From the cell containing the given text, extract its center point as (X, Y) coordinate. 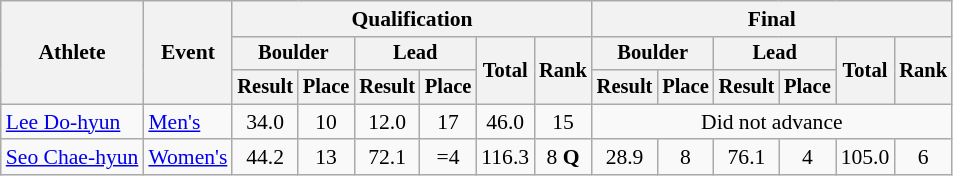
76.1 (747, 158)
=4 (448, 158)
28.9 (625, 158)
Athlete (72, 52)
34.0 (265, 122)
15 (563, 122)
46.0 (505, 122)
10 (326, 122)
Women's (188, 158)
6 (923, 158)
13 (326, 158)
12.0 (387, 122)
Qualification (412, 19)
Lee Do-hyun (72, 122)
72.1 (387, 158)
Seo Chae-hyun (72, 158)
8 (685, 158)
44.2 (265, 158)
105.0 (866, 158)
116.3 (505, 158)
Event (188, 52)
8 Q (563, 158)
Men's (188, 122)
Final (772, 19)
4 (807, 158)
Did not advance (772, 122)
17 (448, 122)
